Detect which cell encompasses the target text, then output its [X, Y] center coordinate. 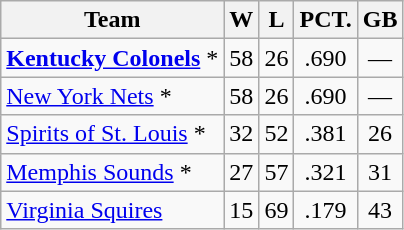
43 [380, 210]
L [276, 20]
27 [242, 172]
W [242, 20]
57 [276, 172]
52 [276, 134]
GB [380, 20]
31 [380, 172]
Memphis Sounds * [112, 172]
Spirits of St. Louis * [112, 134]
Kentucky Colonels * [112, 58]
69 [276, 210]
15 [242, 210]
New York Nets * [112, 96]
Team [112, 20]
.381 [326, 134]
Virginia Squires [112, 210]
.321 [326, 172]
PCT. [326, 20]
32 [242, 134]
.179 [326, 210]
